Extract the [x, y] coordinate from the center of the cell holding the provided text.  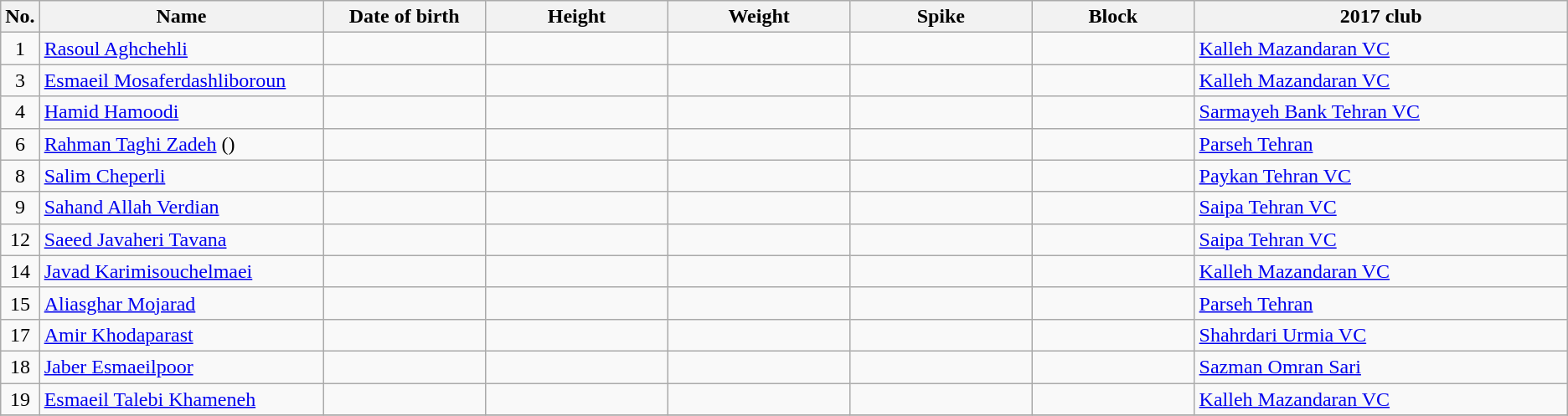
Jaber Esmaeilpoor [181, 367]
Name [181, 17]
Rasoul Aghchehli [181, 49]
Sahand Allah Verdian [181, 208]
Aliasghar Mojarad [181, 303]
Sarmayeh Bank Tehran VC [1380, 112]
Javad Karimisouchelmaei [181, 271]
2017 club [1380, 17]
No. [20, 17]
Salim Cheperli [181, 176]
3 [20, 80]
19 [20, 399]
Height [577, 17]
Saeed Javaheri Tavana [181, 239]
Shahrdari Urmia VC [1380, 335]
18 [20, 367]
15 [20, 303]
Rahman Taghi Zadeh () [181, 144]
Hamid Hamoodi [181, 112]
1 [20, 49]
Block [1113, 17]
14 [20, 271]
Esmaeil Mosaferdashliboroun [181, 80]
17 [20, 335]
Spike [941, 17]
Amir Khodaparast [181, 335]
Weight [759, 17]
Date of birth [405, 17]
Paykan Tehran VC [1380, 176]
Esmaeil Talebi Khameneh [181, 399]
12 [20, 239]
Sazman Omran Sari [1380, 367]
4 [20, 112]
9 [20, 208]
8 [20, 176]
6 [20, 144]
